Pinpoint the cell where the given text exists, returning its (x, y) midpoint coordinate. 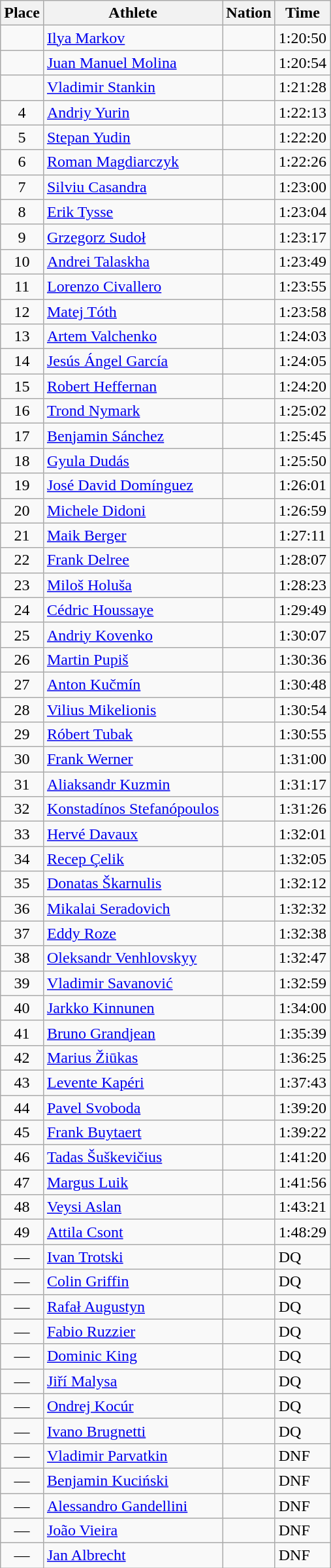
1:23:17 (302, 237)
José David Domínguez (133, 486)
1:41:20 (302, 1158)
Alessandro Gandellini (133, 1505)
1:32:12 (302, 884)
João Vieira (133, 1531)
Vladimir Savanović (133, 983)
Konstadínos Stefanópoulos (133, 809)
44 (22, 1108)
49 (22, 1232)
1:24:05 (302, 361)
Benjamin Sánchez (133, 436)
Robert Heffernan (133, 386)
Donatas Škarnulis (133, 884)
1:25:02 (302, 411)
5 (22, 137)
1:37:43 (302, 1082)
Lorenzo Civallero (133, 286)
Jan Albrecht (133, 1556)
35 (22, 884)
1:32:47 (302, 958)
46 (22, 1158)
1:22:26 (302, 162)
36 (22, 909)
16 (22, 411)
Jiří Malysa (133, 1381)
1:20:50 (302, 38)
31 (22, 784)
Jesús Ángel García (133, 361)
32 (22, 809)
1:31:17 (302, 784)
Levente Kapéri (133, 1082)
Colin Griffin (133, 1282)
1:35:39 (302, 1033)
Place (22, 13)
Miloš Holuša (133, 585)
1:30:54 (302, 709)
27 (22, 684)
42 (22, 1058)
Trond Nymark (133, 411)
Bruno Grandjean (133, 1033)
10 (22, 261)
Pavel Svoboda (133, 1108)
Attila Csont (133, 1232)
13 (22, 337)
1:23:04 (302, 212)
1:23:58 (302, 312)
Veysi Aslan (133, 1207)
Matej Tóth (133, 312)
Roman Magdiarczyk (133, 162)
Margus Luik (133, 1182)
1:30:36 (302, 659)
1:27:11 (302, 535)
1:24:03 (302, 337)
Benjamin Kuciński (133, 1480)
24 (22, 610)
Erik Tysse (133, 212)
1:26:01 (302, 486)
Oleksandr Venhlovskyy (133, 958)
1:23:49 (302, 261)
Ondrej Kocúr (133, 1406)
1:48:29 (302, 1232)
18 (22, 461)
Frank Werner (133, 759)
48 (22, 1207)
Juan Manuel Molina (133, 63)
14 (22, 361)
Cédric Houssaye (133, 610)
19 (22, 486)
41 (22, 1033)
Gyula Dudás (133, 461)
Recep Çelik (133, 859)
1:22:20 (302, 137)
15 (22, 386)
7 (22, 187)
23 (22, 585)
1:25:45 (302, 436)
22 (22, 560)
1:24:20 (302, 386)
9 (22, 237)
Ilya Markov (133, 38)
1:30:55 (302, 735)
1:31:00 (302, 759)
1:30:07 (302, 635)
Andriy Kovenko (133, 635)
Frank Buytaert (133, 1133)
1:23:55 (302, 286)
33 (22, 834)
Eddy Roze (133, 933)
26 (22, 659)
Ivan Trotski (133, 1257)
1:34:00 (302, 1008)
1:20:54 (302, 63)
34 (22, 859)
Tadas Šuškevičius (133, 1158)
1:31:26 (302, 809)
Martin Pupiš (133, 659)
37 (22, 933)
Ivano Brugnetti (133, 1431)
Artem Valchenko (133, 337)
40 (22, 1008)
Vladimir Parvatkin (133, 1456)
43 (22, 1082)
Nation (249, 13)
17 (22, 436)
8 (22, 212)
Mikalai Seradovich (133, 909)
Time (302, 13)
Aliaksandr Kuzmin (133, 784)
20 (22, 510)
1:23:00 (302, 187)
21 (22, 535)
1:32:59 (302, 983)
1:29:49 (302, 610)
1:32:38 (302, 933)
Marius Žiūkas (133, 1058)
Vilius Mikelionis (133, 709)
39 (22, 983)
Fabio Ruzzier (133, 1331)
12 (22, 312)
Frank Delree (133, 560)
Michele Didoni (133, 510)
1:32:05 (302, 859)
Dominic King (133, 1356)
Vladimir Stankin (133, 88)
1:39:20 (302, 1108)
1:28:23 (302, 585)
25 (22, 635)
47 (22, 1182)
1:22:13 (302, 112)
Silviu Casandra (133, 187)
1:39:22 (302, 1133)
1:21:28 (302, 88)
28 (22, 709)
6 (22, 162)
11 (22, 286)
4 (22, 112)
Róbert Tubak (133, 735)
1:32:01 (302, 834)
1:43:21 (302, 1207)
45 (22, 1133)
29 (22, 735)
Andriy Yurin (133, 112)
Grzegorz Sudoł (133, 237)
Maik Berger (133, 535)
1:32:32 (302, 909)
1:28:07 (302, 560)
1:41:56 (302, 1182)
30 (22, 759)
Jarkko Kinnunen (133, 1008)
Hervé Davaux (133, 834)
38 (22, 958)
1:36:25 (302, 1058)
Rafał Augustyn (133, 1307)
Anton Kučmín (133, 684)
1:25:50 (302, 461)
1:30:48 (302, 684)
Stepan Yudin (133, 137)
Athlete (133, 13)
Andrei Talaskha (133, 261)
1:26:59 (302, 510)
